For the text-containing cell, return its midpoint in (X, Y) coordinate format. 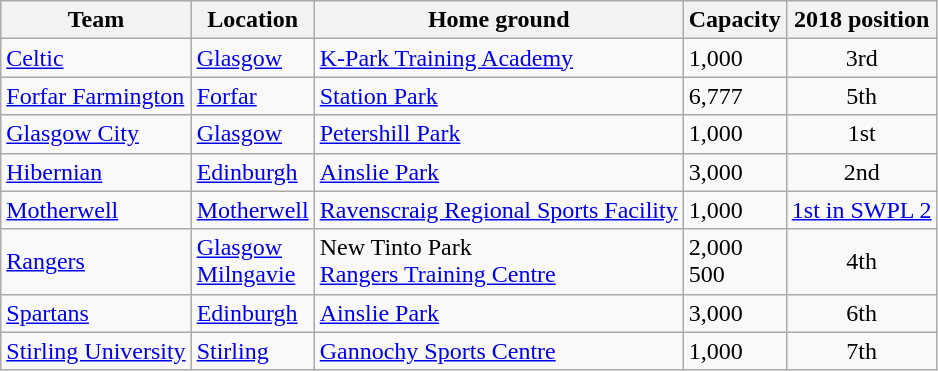
Team (96, 20)
7th (862, 351)
1st (862, 134)
Capacity (734, 20)
Glasgow City (96, 134)
1st in SWPL 2 (862, 210)
Stirling University (96, 351)
Spartans (96, 313)
Rangers (96, 262)
3rd (862, 58)
4th (862, 262)
6th (862, 313)
Forfar Farmington (96, 96)
Gannochy Sports Centre (498, 351)
Station Park (498, 96)
2018 position (862, 20)
2nd (862, 172)
Home ground (498, 20)
6,777 (734, 96)
Ravenscraig Regional Sports Facility (498, 210)
Stirling (252, 351)
2,000500 (734, 262)
Location (252, 20)
5th (862, 96)
Hibernian (96, 172)
Forfar (252, 96)
Petershill Park (498, 134)
Celtic (96, 58)
GlasgowMilngavie (252, 262)
New Tinto ParkRangers Training Centre (498, 262)
K-Park Training Academy (498, 58)
